Pinpoint the cell where the given text exists, returning its [X, Y] midpoint coordinate. 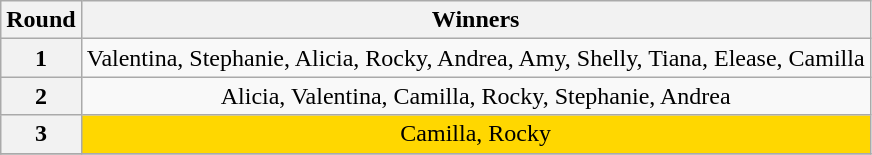
Valentina, Stephanie, Alicia, Rocky, Andrea, Amy, Shelly, Tiana, Elease, Camilla [476, 58]
Winners [476, 20]
2 [41, 96]
Alicia, Valentina, Camilla, Rocky, Stephanie, Andrea [476, 96]
3 [41, 134]
Round [41, 20]
1 [41, 58]
Camilla, Rocky [476, 134]
